For the text-containing cell, return its midpoint in (x, y) coordinate format. 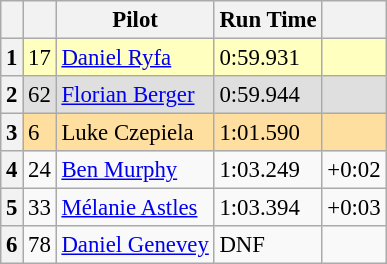
+0:02 (354, 170)
Pilot (135, 20)
2 (12, 95)
Daniel Genevey (135, 245)
3 (12, 133)
1:01.590 (268, 133)
24 (40, 170)
Mélanie Astles (135, 208)
DNF (268, 245)
0:59.944 (268, 95)
4 (12, 170)
1:03.249 (268, 170)
5 (12, 208)
Florian Berger (135, 95)
Daniel Ryfa (135, 58)
62 (40, 95)
1 (12, 58)
1:03.394 (268, 208)
Luke Czepiela (135, 133)
Ben Murphy (135, 170)
0:59.931 (268, 58)
+0:03 (354, 208)
17 (40, 58)
78 (40, 245)
Run Time (268, 20)
33 (40, 208)
